Capture the cell that displays the provided text and extract its (x, y) central coordinate. 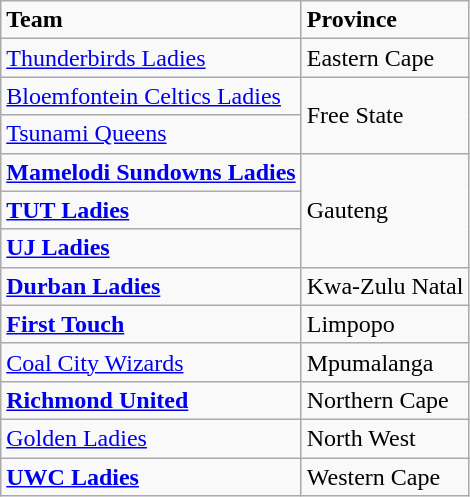
TUT Ladies (151, 210)
Durban Ladies (151, 286)
Tsunami Queens (151, 134)
Richmond United (151, 400)
First Touch (151, 324)
Kwa-Zulu Natal (385, 286)
Western Cape (385, 477)
Bloemfontein Celtics Ladies (151, 96)
Mpumalanga (385, 362)
UJ Ladies (151, 248)
Team (151, 20)
Free State (385, 115)
Limpopo (385, 324)
Gauteng (385, 210)
Mamelodi Sundowns Ladies (151, 172)
Eastern Cape (385, 58)
UWC Ladies (151, 477)
Golden Ladies (151, 438)
Province (385, 20)
Coal City Wizards (151, 362)
Northern Cape (385, 400)
North West (385, 438)
Thunderbirds Ladies (151, 58)
